Return the [X, Y] coordinate for the center point of the cell that contains the specified text.  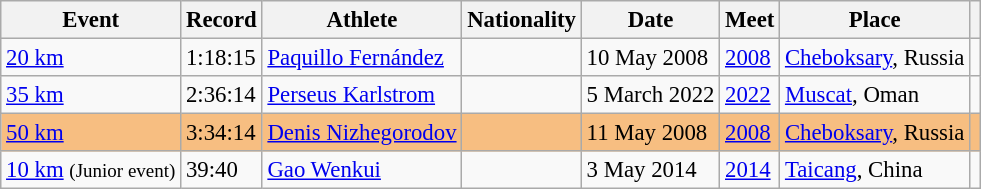
2022 [750, 95]
5 March 2022 [650, 95]
35 km [91, 95]
Athlete [362, 20]
Event [91, 20]
2014 [750, 170]
Denis Nizhegorodov [362, 133]
39:40 [222, 170]
Taicang, China [875, 170]
Paquillo Fernández [362, 58]
3 May 2014 [650, 170]
Date [650, 20]
Meet [750, 20]
11 May 2008 [650, 133]
10 km (Junior event) [91, 170]
Gao Wenkui [362, 170]
Nationality [522, 20]
20 km [91, 58]
10 May 2008 [650, 58]
1:18:15 [222, 58]
Muscat, Oman [875, 95]
50 km [91, 133]
Record [222, 20]
2:36:14 [222, 95]
Perseus Karlstrom [362, 95]
Place [875, 20]
3:34:14 [222, 133]
